Find where the given text appears and provide that cell's center as [X, Y] coordinate. 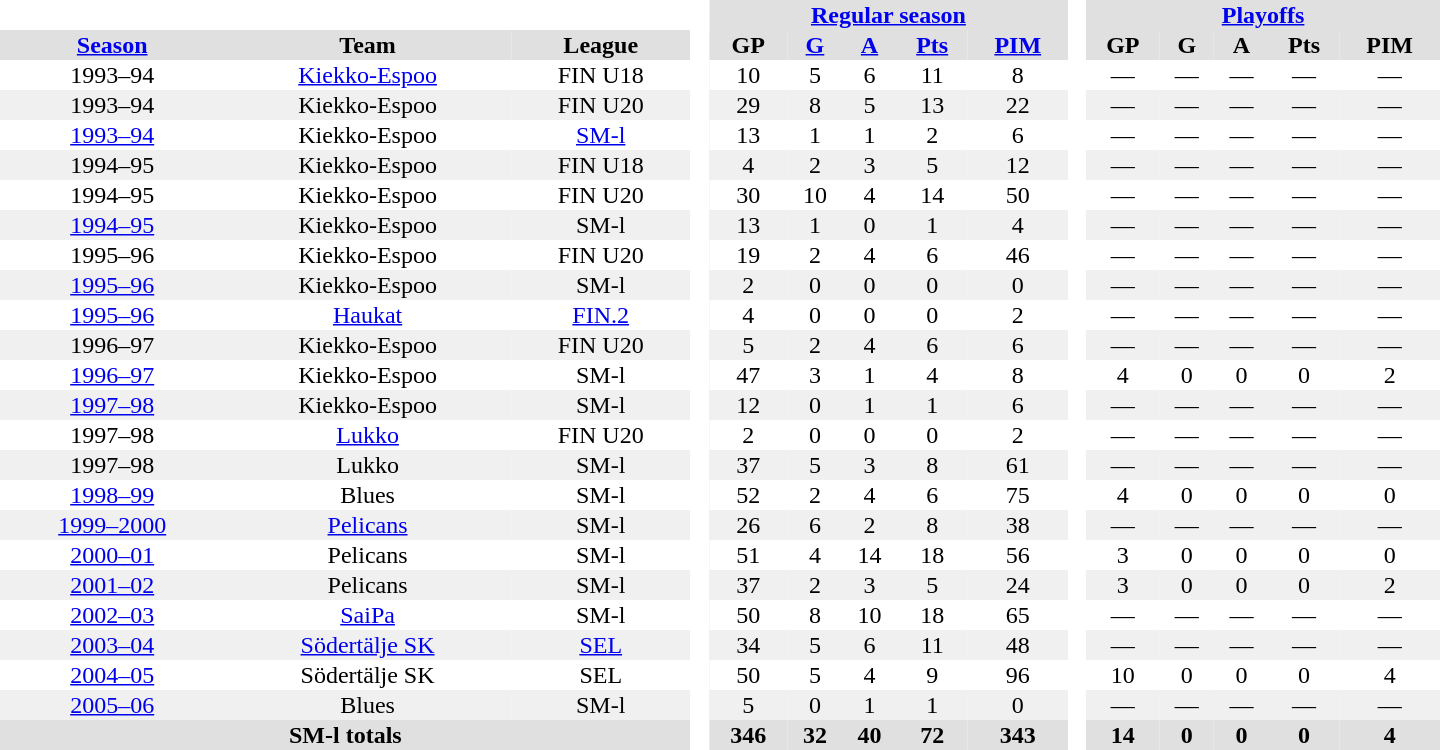
346 [748, 735]
2005–06 [112, 705]
75 [1018, 495]
9 [932, 675]
19 [748, 255]
72 [932, 735]
Season [112, 45]
65 [1018, 615]
46 [1018, 255]
SaiPa [367, 615]
24 [1018, 585]
Regular season [888, 15]
2001–02 [112, 585]
29 [748, 105]
1998–99 [112, 495]
2003–04 [112, 645]
343 [1018, 735]
47 [748, 375]
51 [748, 555]
40 [870, 735]
32 [816, 735]
30 [748, 195]
2000–01 [112, 555]
Team [367, 45]
Haukat [367, 315]
52 [748, 495]
34 [748, 645]
38 [1018, 525]
FIN.2 [601, 315]
Playoffs [1263, 15]
SM-l totals [346, 735]
96 [1018, 675]
22 [1018, 105]
61 [1018, 465]
1999–2000 [112, 525]
League [601, 45]
2002–03 [112, 615]
56 [1018, 555]
48 [1018, 645]
26 [748, 525]
2004–05 [112, 675]
